Return [x, y] of the center of cell containing provided text 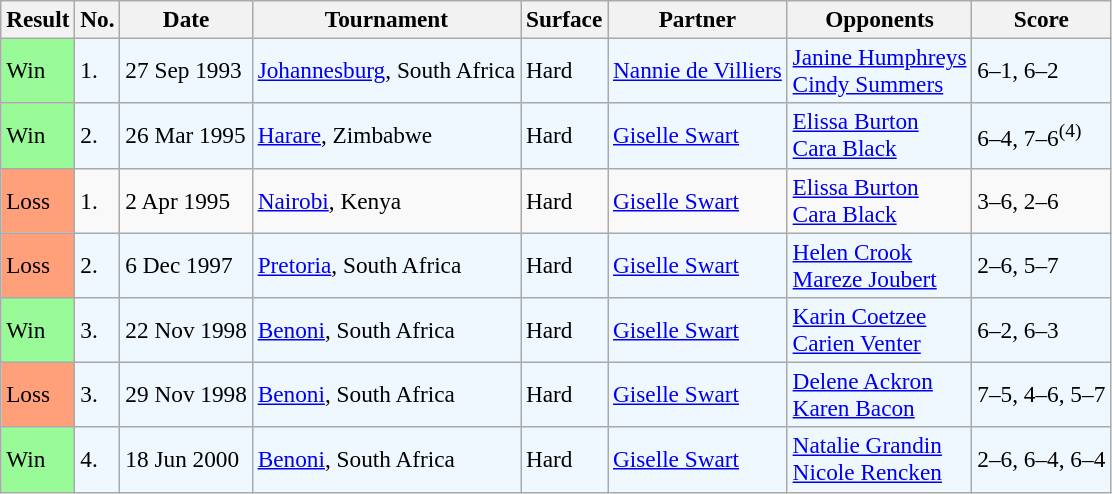
2–6, 6–4, 6–4 [1042, 460]
7–5, 4–6, 5–7 [1042, 394]
18 Jun 2000 [186, 460]
Nannie de Villiers [698, 70]
2–6, 5–7 [1042, 264]
Harare, Zimbabwe [386, 136]
6–1, 6–2 [1042, 70]
Surface [564, 19]
Karin Coetzee Carien Venter [880, 330]
Johannesburg, South Africa [386, 70]
Result [38, 19]
Delene Ackron Karen Bacon [880, 394]
Tournament [386, 19]
6–2, 6–3 [1042, 330]
4. [98, 460]
6–4, 7–6(4) [1042, 136]
No. [98, 19]
Helen Crook Mareze Joubert [880, 264]
3–6, 2–6 [1042, 200]
Natalie Grandin Nicole Rencken [880, 460]
Janine Humphreys Cindy Summers [880, 70]
Nairobi, Kenya [386, 200]
6 Dec 1997 [186, 264]
Score [1042, 19]
2 Apr 1995 [186, 200]
Pretoria, South Africa [386, 264]
26 Mar 1995 [186, 136]
Date [186, 19]
Partner [698, 19]
Opponents [880, 19]
29 Nov 1998 [186, 394]
27 Sep 1993 [186, 70]
22 Nov 1998 [186, 330]
